Output the [X, Y] coordinate of the center of the cell containing the given text.  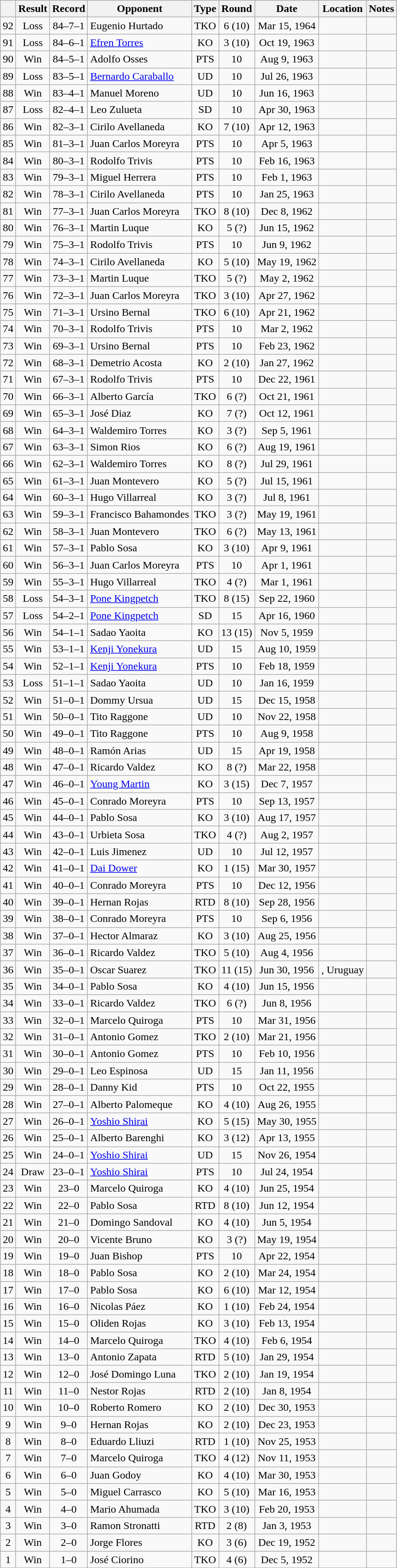
23 [8, 1189]
5 [8, 1492]
Nov 5, 1959 [287, 632]
Oct 22, 1955 [287, 1088]
Aug 9, 1963 [287, 59]
45 [8, 818]
91 [8, 43]
41 [8, 885]
35 [8, 986]
Result [33, 9]
10–0 [69, 1408]
27 [8, 1121]
Oscar Suarez [140, 969]
Mar 31, 1956 [287, 1020]
Dec 30, 1953 [287, 1408]
17–0 [69, 1290]
Feb 20, 1953 [287, 1509]
Jan 16, 1959 [287, 683]
Apr 1, 1961 [287, 565]
9 [8, 1425]
22–0 [69, 1205]
20–0 [69, 1239]
Sep 22, 1960 [287, 599]
69–3–1 [69, 346]
8 [8, 1441]
Jul 29, 1961 [287, 464]
79–3–1 [69, 177]
30 [8, 1071]
22 [8, 1205]
29–0–1 [69, 1071]
8 (15) [237, 599]
13–0 [69, 1357]
Urbieta Sosa [140, 835]
82 [8, 194]
3 (15) [237, 784]
Luis Jimenez [140, 852]
92 [8, 26]
Feb 16, 1963 [287, 160]
62 [8, 531]
34–0–1 [69, 986]
Young Martin [140, 784]
84–7–1 [69, 26]
Apr 5, 1963 [287, 143]
61–3–1 [69, 480]
87 [8, 110]
11 (15) [237, 969]
Simon Rios [140, 447]
Sep 6, 1956 [287, 919]
19–0 [69, 1256]
24–0–1 [69, 1155]
70–3–1 [69, 329]
7–0 [69, 1458]
Jan 29, 1954 [287, 1357]
17 [8, 1290]
54–3–1 [69, 599]
83–4–1 [69, 93]
Date [287, 9]
25 [8, 1155]
May 19, 1954 [287, 1239]
Alberto García [140, 396]
Eduardo Lliuzi [140, 1441]
Eugenio Hurtado [140, 26]
Antonio Zapata [140, 1357]
5–0 [69, 1492]
40–0–1 [69, 885]
Nov 26, 1954 [287, 1155]
May 19, 1961 [287, 515]
Feb 23, 1962 [287, 346]
Feb 13, 1954 [287, 1324]
Jan 3, 1953 [287, 1525]
12–0 [69, 1374]
7 (10) [237, 127]
50 [8, 733]
Jun 15, 1962 [287, 228]
54–1–1 [69, 632]
53 [8, 683]
54–2–1 [69, 616]
56–3–1 [69, 565]
60 [8, 565]
Ramon Stronatti [140, 1525]
Aug 26, 1955 [287, 1104]
Apr 27, 1962 [287, 295]
12 [8, 1374]
Mario Ahumada [140, 1509]
50–0–1 [69, 716]
88 [8, 93]
48 [8, 767]
85 [8, 143]
Leo Zulueta [140, 110]
Oliden Rojas [140, 1324]
63 [8, 515]
Jul 15, 1961 [287, 480]
38–0–1 [69, 919]
3 (6) [237, 1542]
78–3–1 [69, 194]
78 [8, 262]
73–3–1 [69, 279]
Ramón Arias [140, 751]
84–5–1 [69, 59]
79 [8, 245]
23–0–1 [69, 1172]
36–0–1 [69, 952]
69 [8, 413]
37 [8, 952]
46–0–1 [69, 784]
Aug 9, 1958 [287, 733]
51–1–1 [69, 683]
Jun 25, 1954 [287, 1189]
84–6–1 [69, 43]
Danny Kid [140, 1088]
74–3–1 [69, 262]
70 [8, 396]
68–3–1 [69, 363]
68 [8, 430]
Mar 16, 1953 [287, 1492]
52 [8, 700]
Draw [33, 1172]
Apr 30, 1963 [287, 110]
Jun 9, 1962 [287, 245]
Dec 7, 1957 [287, 784]
62–3–1 [69, 464]
26 [8, 1138]
Jun 8, 1956 [287, 1003]
Opponent [140, 9]
Aug 25, 1956 [287, 936]
Jan 25, 1963 [287, 194]
59–3–1 [69, 515]
Feb 10, 1956 [287, 1054]
74 [8, 329]
76–3–1 [69, 228]
Sep 28, 1956 [287, 902]
67–3–1 [69, 379]
75 [8, 312]
82–4–1 [69, 110]
Dec 22, 1961 [287, 379]
Mar 30, 1953 [287, 1475]
Aug 19, 1961 [287, 447]
58 [8, 599]
43 [8, 852]
Apr 16, 1960 [287, 616]
Apr 21, 1962 [287, 312]
34 [8, 1003]
46 [8, 801]
54 [8, 666]
Miguel Herrera [140, 177]
40 [8, 902]
44 [8, 835]
14–0 [69, 1340]
76 [8, 295]
32 [8, 1037]
25–0–1 [69, 1138]
Roberto Romero [140, 1408]
27–0–1 [69, 1104]
Dec 19, 1952 [287, 1542]
Jan 11, 1956 [287, 1071]
Jun 15, 1956 [287, 986]
89 [8, 76]
14 [8, 1340]
28 [8, 1104]
Feb 1, 1963 [287, 177]
Apr 13, 1955 [287, 1138]
33–0–1 [69, 1003]
71–3–1 [69, 312]
José Domingo Luna [140, 1374]
45–0–1 [69, 801]
47–0–1 [69, 767]
Dec 5, 1952 [287, 1559]
66–3–1 [69, 396]
Nov 25, 1953 [287, 1441]
11 [8, 1391]
Mar 24, 1954 [287, 1273]
Dec 12, 1956 [287, 885]
71 [8, 379]
16 [8, 1307]
Jun 16, 1963 [287, 93]
Jan 27, 1962 [287, 363]
Aug 2, 1957 [287, 835]
55 [8, 649]
Oct 12, 1961 [287, 413]
32–0–1 [69, 1020]
2 (8) [237, 1525]
Alberto Palomeque [140, 1104]
Mar 2, 1962 [287, 329]
53–1–1 [69, 649]
49 [8, 751]
21 [8, 1222]
39 [8, 919]
90 [8, 59]
Mar 22, 1958 [287, 767]
23–0 [69, 1189]
83 [8, 177]
4 (6) [237, 1559]
52–1–1 [69, 666]
Mar 1, 1961 [287, 582]
Nestor Rojas [140, 1391]
Nov 11, 1953 [287, 1458]
Apr 19, 1958 [287, 751]
4 (12) [237, 1458]
Apr 9, 1961 [287, 548]
Sep 13, 1957 [287, 801]
30–0–1 [69, 1054]
Feb 24, 1954 [287, 1307]
6 [8, 1475]
11–0 [69, 1391]
31 [8, 1054]
Bernardo Caraballo [140, 76]
24 [8, 1172]
7 (?) [237, 413]
Manuel Moreno [140, 93]
Dai Dower [140, 868]
May 2, 1962 [287, 279]
Location [343, 9]
Jan 19, 1954 [287, 1374]
Mar 21, 1956 [287, 1037]
Mar 30, 1957 [287, 868]
4–0 [69, 1509]
Juan Bishop [140, 1256]
80 [8, 228]
Nov 22, 1958 [287, 716]
44–0–1 [69, 818]
Type [205, 9]
16–0 [69, 1307]
65–3–1 [69, 413]
3 (12) [237, 1138]
43–0–1 [69, 835]
33 [8, 1020]
1 (15) [237, 868]
Juan Godoy [140, 1475]
8–0 [69, 1441]
39–0–1 [69, 902]
Oct 21, 1961 [287, 396]
3 [8, 1525]
66 [8, 464]
7 [8, 1458]
63–3–1 [69, 447]
Dec 15, 1958 [287, 700]
19 [8, 1256]
72 [8, 363]
Sep 5, 1961 [287, 430]
64 [8, 498]
Miguel Carrasco [140, 1492]
55–3–1 [69, 582]
Mar 15, 1964 [287, 26]
58–3–1 [69, 531]
77–3–1 [69, 211]
42–0–1 [69, 852]
13 (15) [237, 632]
Jul 26, 1963 [287, 76]
Efren Torres [140, 43]
26–0–1 [69, 1121]
Francisco Bahamondes [140, 515]
61 [8, 548]
31–0–1 [69, 1037]
18 [8, 1273]
60–3–1 [69, 498]
41–0–1 [69, 868]
73 [8, 346]
Aug 10, 1959 [287, 649]
42 [8, 868]
35–0–1 [69, 969]
77 [8, 279]
51–0–1 [69, 700]
Alberto Barenghi [140, 1138]
81 [8, 211]
Feb 18, 1959 [287, 666]
Nicolas Páez [140, 1307]
37–0–1 [69, 936]
Feb 6, 1954 [287, 1340]
Notes [381, 9]
86 [8, 127]
9–0 [69, 1425]
1 [8, 1559]
Record [69, 9]
Jul 24, 1954 [287, 1172]
2 [8, 1542]
Aug 4, 1956 [287, 952]
Mar 12, 1954 [287, 1290]
Jan 8, 1954 [287, 1391]
Jun 12, 1954 [287, 1205]
67 [8, 447]
51 [8, 716]
36 [8, 969]
José Ciorino [140, 1559]
47 [8, 784]
Vicente Bruno [140, 1239]
Dec 8, 1962 [287, 211]
May 13, 1961 [287, 531]
Round [237, 9]
Dommy Ursua [140, 700]
28–0–1 [69, 1088]
Demetrio Acosta [140, 363]
, Uruguay [343, 969]
Jul 8, 1961 [287, 498]
3–0 [69, 1525]
21–0 [69, 1222]
75–3–1 [69, 245]
4 [8, 1509]
1–0 [69, 1559]
18–0 [69, 1273]
Domingo Sandoval [140, 1222]
84 [8, 160]
81–3–1 [69, 143]
49–0–1 [69, 733]
56 [8, 632]
2–0 [69, 1542]
Jun 30, 1956 [287, 969]
48–0–1 [69, 751]
Apr 12, 1963 [287, 127]
29 [8, 1088]
Jorge Flores [140, 1542]
May 19, 1962 [287, 262]
72–3–1 [69, 295]
59 [8, 582]
6–0 [69, 1475]
80–3–1 [69, 160]
57 [8, 616]
Aug 17, 1957 [287, 818]
82–3–1 [69, 127]
Leo Espinosa [140, 1071]
Dec 23, 1953 [287, 1425]
83–5–1 [69, 76]
5 (15) [237, 1121]
Adolfo Osses [140, 59]
Jun 5, 1954 [287, 1222]
64–3–1 [69, 430]
Oct 19, 1963 [287, 43]
13 [8, 1357]
57–3–1 [69, 548]
15–0 [69, 1324]
Jul 12, 1957 [287, 852]
May 30, 1955 [287, 1121]
Hector Almaraz [140, 936]
José Diaz [140, 413]
Apr 22, 1954 [287, 1256]
38 [8, 936]
65 [8, 480]
20 [8, 1239]
